Capture the cell that displays the provided text and extract its (x, y) central coordinate. 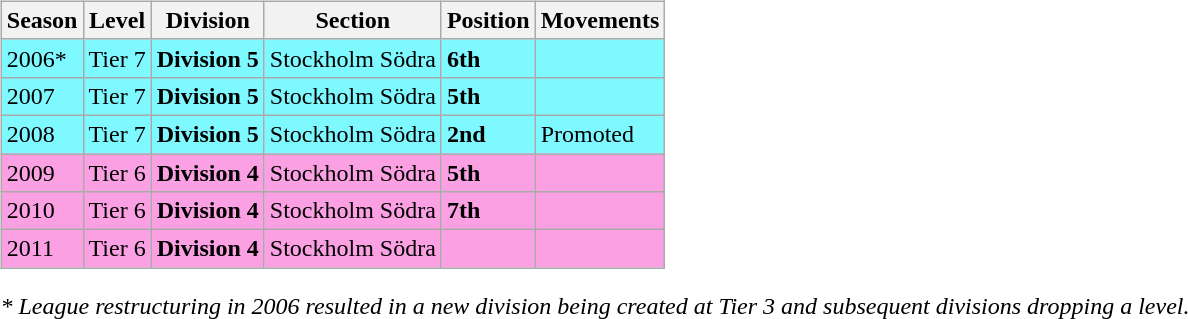
2011 (42, 249)
6th (488, 58)
Level (117, 20)
2006* (42, 58)
Season (42, 20)
Movements (600, 20)
2010 (42, 211)
Section (352, 20)
Position (488, 20)
Division (208, 20)
Promoted (600, 134)
2008 (42, 134)
7th (488, 211)
2009 (42, 173)
2007 (42, 96)
2nd (488, 134)
